Search for the cell housing the specified text and yield its (X, Y) center coordinate. 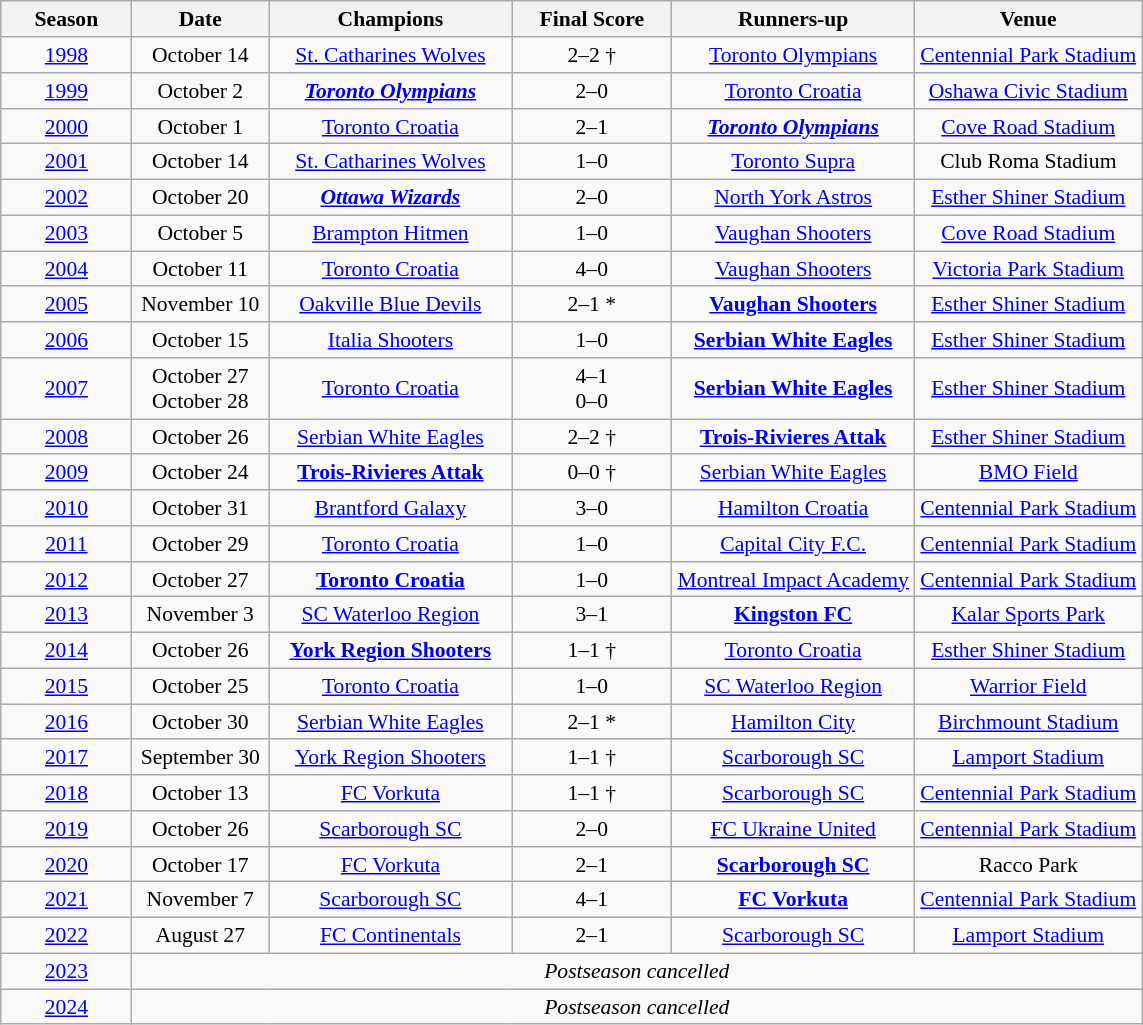
October 5 (200, 233)
Italia Shooters (390, 340)
October 15 (200, 340)
November 7 (200, 900)
4–1 (592, 900)
2007 (66, 388)
2016 (66, 722)
2002 (66, 197)
2022 (66, 935)
2013 (66, 615)
Birchmount Stadium (1028, 722)
2004 (66, 269)
Brampton Hitmen (390, 233)
August 27 (200, 935)
4–1 0–0 (592, 388)
October 11 (200, 269)
2010 (66, 508)
October 13 (200, 793)
Hamilton City (794, 722)
2019 (66, 829)
Kalar Sports Park (1028, 615)
2001 (66, 162)
Club Roma Stadium (1028, 162)
2009 (66, 472)
BMO Field (1028, 472)
Hamilton Croatia (794, 508)
Champions (390, 19)
2023 (66, 971)
North York Astros (794, 197)
October 20 (200, 197)
2008 (66, 437)
Venue (1028, 19)
October 27 October 28 (200, 388)
Montreal Impact Academy (794, 579)
Oshawa Civic Stadium (1028, 91)
2020 (66, 864)
Racco Park (1028, 864)
2000 (66, 126)
2015 (66, 686)
Runners-up (794, 19)
Final Score (592, 19)
Oakville Blue Devils (390, 304)
2011 (66, 544)
3–0 (592, 508)
FC Continentals (390, 935)
0–0 † (592, 472)
October 29 (200, 544)
2021 (66, 900)
2014 (66, 650)
2018 (66, 793)
2012 (66, 579)
September 30 (200, 757)
October 1 (200, 126)
October 27 (200, 579)
Season (66, 19)
November 3 (200, 615)
1998 (66, 55)
2005 (66, 304)
October 25 (200, 686)
3–1 (592, 615)
2003 (66, 233)
Warrior Field (1028, 686)
October 2 (200, 91)
2024 (66, 1007)
Capital City F.C. (794, 544)
4–0 (592, 269)
Toronto Supra (794, 162)
1999 (66, 91)
Kingston FC (794, 615)
November 10 (200, 304)
Date (200, 19)
Brantford Galaxy (390, 508)
October 30 (200, 722)
Victoria Park Stadium (1028, 269)
Ottawa Wizards (390, 197)
October 31 (200, 508)
October 17 (200, 864)
October 24 (200, 472)
2006 (66, 340)
FC Ukraine United (794, 829)
2017 (66, 757)
